Determine the [X, Y] coordinate at the center of the cell enclosing the given text.  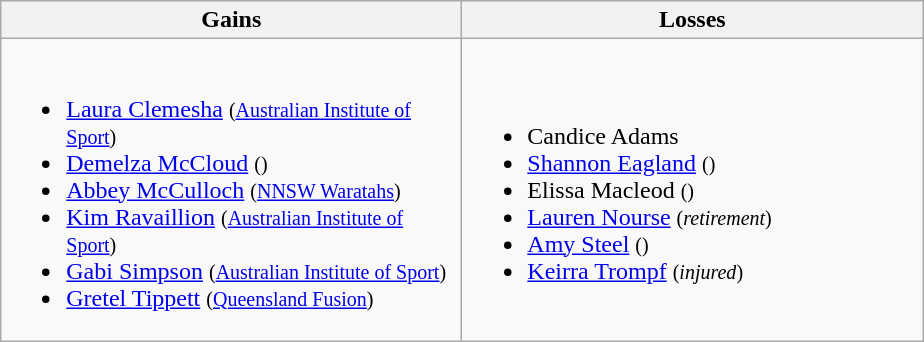
Candice AdamsShannon Eagland ()Elissa Macleod ()Lauren Nourse (retirement)Amy Steel ()Keirra Trompf (injured) [692, 190]
Gains [232, 20]
Losses [692, 20]
